Return [X, Y] of the center of cell containing provided text 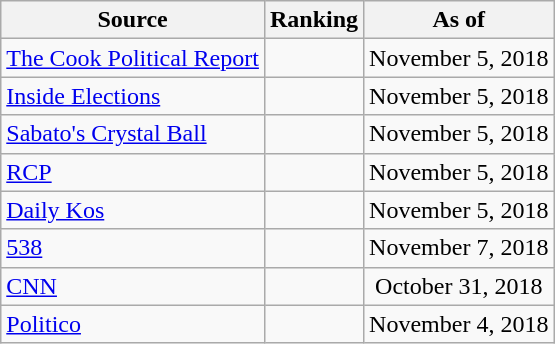
Sabato's Crystal Ball [133, 134]
538 [133, 248]
As of [459, 20]
Daily Kos [133, 210]
Inside Elections [133, 96]
Politico [133, 324]
October 31, 2018 [459, 286]
Ranking [314, 20]
The Cook Political Report [133, 58]
Source [133, 20]
RCP [133, 172]
November 7, 2018 [459, 248]
CNN [133, 286]
November 4, 2018 [459, 324]
